Return (x, y) of the center of cell containing provided text 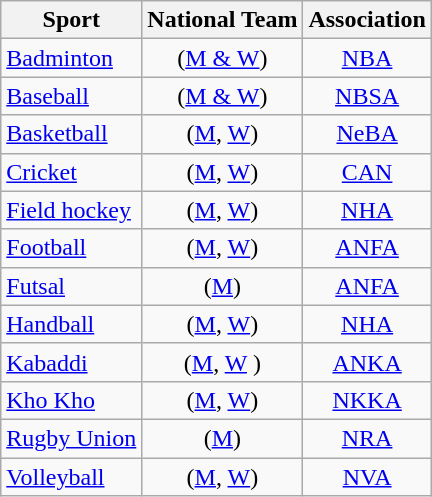
Baseball (72, 96)
NKKA (367, 400)
NRA (367, 438)
Volleyball (72, 477)
Field hockey (72, 210)
Futsal (72, 286)
(M, W ) (222, 362)
Sport (72, 20)
Handball (72, 324)
Basketball (72, 134)
NVA (367, 477)
National Team (222, 20)
NBSA (367, 96)
Football (72, 248)
Kabaddi (72, 362)
NBA (367, 58)
NeBA (367, 134)
Badminton (72, 58)
Cricket (72, 172)
Association (367, 20)
CAN (367, 172)
Rugby Union (72, 438)
Kho Kho (72, 400)
ANKA (367, 362)
